Return (x, y) of the center of cell containing provided text 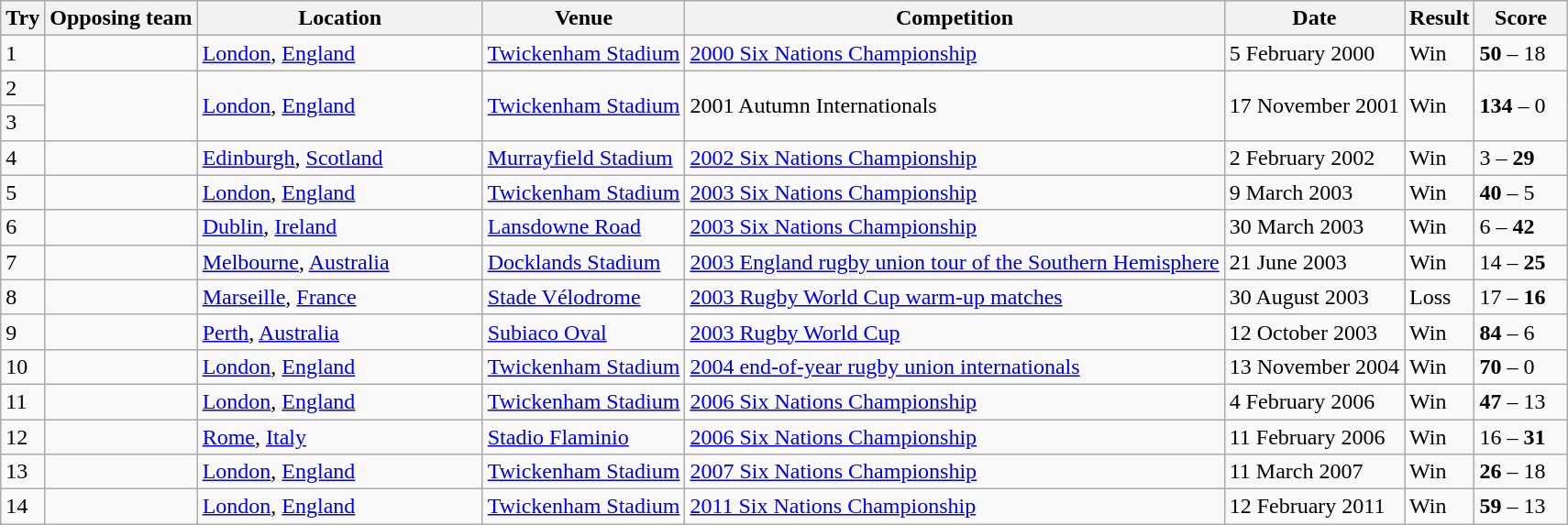
9 March 2003 (1314, 192)
Edinburgh, Scotland (339, 158)
9 (23, 332)
Docklands Stadium (583, 262)
5 (23, 192)
Date (1314, 18)
2 (23, 88)
Result (1440, 18)
Murrayfield Stadium (583, 158)
Opposing team (121, 18)
2001 Autumn Internationals (955, 105)
Melbourne, Australia (339, 262)
10 (23, 366)
134 – 0 (1520, 105)
2003 Rugby World Cup (955, 332)
3 – 29 (1520, 158)
2007 Six Nations Championship (955, 472)
50 – 18 (1520, 53)
70 – 0 (1520, 366)
84 – 6 (1520, 332)
40 – 5 (1520, 192)
Try (23, 18)
Marseille, France (339, 297)
17 – 16 (1520, 297)
59 – 13 (1520, 507)
Stade Vélodrome (583, 297)
1 (23, 53)
2 February 2002 (1314, 158)
26 – 18 (1520, 472)
12 February 2011 (1314, 507)
Perth, Australia (339, 332)
Lansdowne Road (583, 227)
6 (23, 227)
13 November 2004 (1314, 366)
Subiaco Oval (583, 332)
14 – 25 (1520, 262)
2004 end-of-year rugby union internationals (955, 366)
2003 England rugby union tour of the Southern Hemisphere (955, 262)
Dublin, Ireland (339, 227)
5 February 2000 (1314, 53)
4 February 2006 (1314, 401)
6 – 42 (1520, 227)
11 February 2006 (1314, 437)
17 November 2001 (1314, 105)
30 August 2003 (1314, 297)
Rome, Italy (339, 437)
4 (23, 158)
2002 Six Nations Championship (955, 158)
Competition (955, 18)
21 June 2003 (1314, 262)
12 (23, 437)
11 March 2007 (1314, 472)
3 (23, 123)
Score (1520, 18)
2003 Rugby World Cup warm-up matches (955, 297)
16 – 31 (1520, 437)
Loss (1440, 297)
Stadio Flaminio (583, 437)
2000 Six Nations Championship (955, 53)
12 October 2003 (1314, 332)
14 (23, 507)
8 (23, 297)
Location (339, 18)
30 March 2003 (1314, 227)
7 (23, 262)
Venue (583, 18)
47 – 13 (1520, 401)
2011 Six Nations Championship (955, 507)
11 (23, 401)
13 (23, 472)
